Pinpoint the cell where the given text exists, returning its [X, Y] midpoint coordinate. 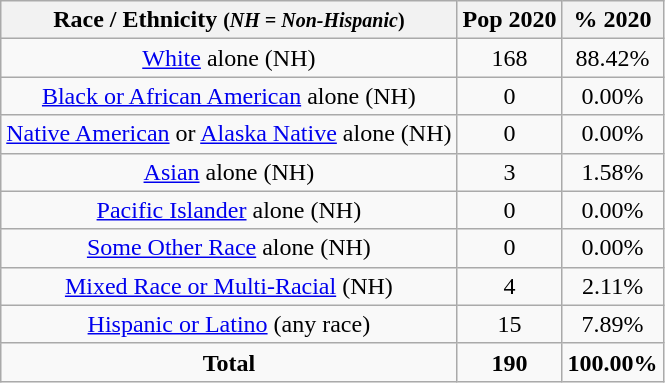
168 [510, 58]
% 2020 [612, 20]
Pacific Islander alone (NH) [229, 210]
Mixed Race or Multi-Racial (NH) [229, 286]
Asian alone (NH) [229, 172]
Hispanic or Latino (any race) [229, 324]
1.58% [612, 172]
88.42% [612, 58]
Race / Ethnicity (NH = Non-Hispanic) [229, 20]
Some Other Race alone (NH) [229, 248]
Total [229, 362]
100.00% [612, 362]
Pop 2020 [510, 20]
4 [510, 286]
Native American or Alaska Native alone (NH) [229, 134]
2.11% [612, 286]
Black or African American alone (NH) [229, 96]
15 [510, 324]
White alone (NH) [229, 58]
190 [510, 362]
7.89% [612, 324]
3 [510, 172]
